Find where the given text appears and provide that cell's center as [x, y] coordinate. 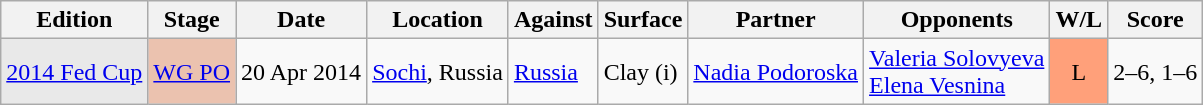
Sochi, Russia [438, 72]
Location [438, 20]
Surface [643, 20]
2–6, 1–6 [1156, 72]
Score [1156, 20]
WG PO [192, 72]
Edition [74, 20]
Opponents [957, 20]
Valeria Solovyeva Elena Vesnina [957, 72]
Date [302, 20]
Russia [553, 72]
W/L [1079, 20]
2014 Fed Cup [74, 72]
L [1079, 72]
20 Apr 2014 [302, 72]
Nadia Podoroska [776, 72]
Against [553, 20]
Partner [776, 20]
Clay (i) [643, 72]
Stage [192, 20]
